Provide the [x, y] coordinate of the cell's center where the given text is located.  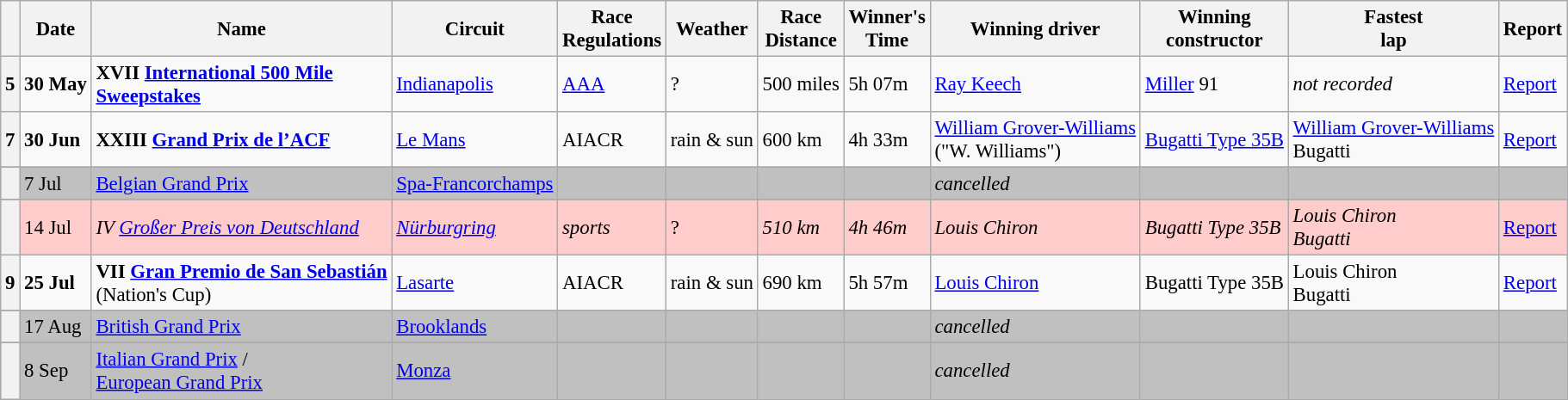
4h 46m [887, 227]
Winner'sTime [887, 29]
William Grover-Williams Bugatti [1393, 139]
Winning driver [1035, 29]
sports [612, 227]
14 Jul [55, 227]
25 Jul [55, 284]
Monza [475, 372]
Miller 91 [1214, 84]
Ray Keech [1035, 84]
8 Sep [55, 372]
Weather [711, 29]
30 May [55, 84]
Winningconstructor [1214, 29]
Italian Grand Prix / European Grand Prix [241, 372]
VII Gran Premio de San Sebastián (Nation's Cup) [241, 284]
5h 07m [887, 84]
Nürburgring [475, 227]
Le Mans [475, 139]
Indianapolis [475, 84]
7 [10, 139]
British Grand Prix [241, 328]
17 Aug [55, 328]
XVII International 500 Mile Sweepstakes [241, 84]
5h 57m [887, 284]
500 miles [801, 84]
William Grover-Williams("W. Williams") [1035, 139]
7 Jul [55, 184]
Name [241, 29]
Brooklands [475, 328]
Lasarte [475, 284]
IV Großer Preis von Deutschland [241, 227]
4h 33m [887, 139]
AAA [612, 84]
RaceDistance [801, 29]
5 [10, 84]
Spa-Francorchamps [475, 184]
not recorded [1393, 84]
XXIII Grand Prix de l’ACF [241, 139]
Circuit [475, 29]
30 Jun [55, 139]
690 km [801, 284]
RaceRegulations [612, 29]
Belgian Grand Prix [241, 184]
Date [55, 29]
9 [10, 284]
Fastestlap [1393, 29]
510 km [801, 227]
600 km [801, 139]
